Determine the [x, y] coordinate at the center of the cell enclosing the given text.  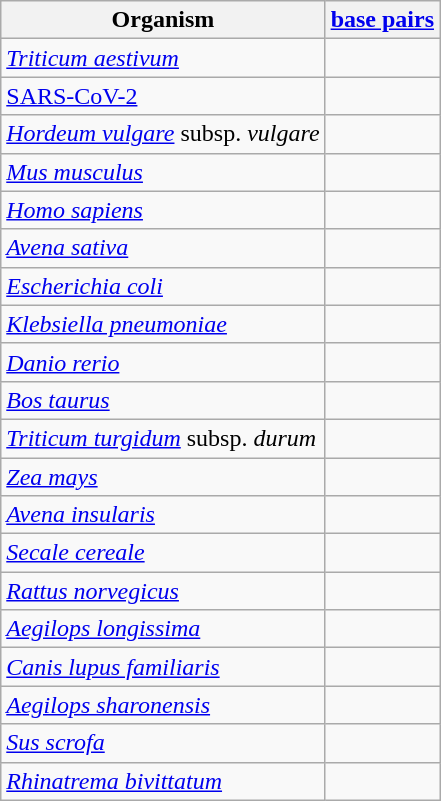
Bos taurus [163, 400]
SARS-CoV-2 [163, 96]
Triticum aestivum [163, 58]
Avena sativa [163, 248]
Aegilops longissima [163, 629]
Sus scrofa [163, 743]
Rattus norvegicus [163, 591]
Klebsiella pneumoniae [163, 324]
Escherichia coli [163, 286]
Organism [163, 20]
Rhinatrema bivittatum [163, 781]
Triticum turgidum subsp. durum [163, 438]
Danio rerio [163, 362]
Hordeum vulgare subsp. vulgare [163, 134]
base pairs [382, 20]
Zea mays [163, 477]
Aegilops sharonensis [163, 705]
Canis lupus familiaris [163, 667]
Avena insularis [163, 515]
Secale cereale [163, 553]
Mus musculus [163, 172]
Homo sapiens [163, 210]
